Locate the cell with the specified text and output its (x, y) center coordinate. 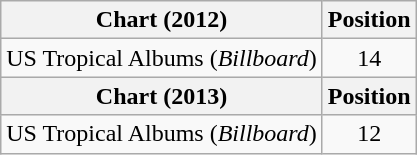
12 (369, 134)
Chart (2012) (162, 20)
14 (369, 58)
Chart (2013) (162, 96)
